Return (X, Y) of the center of cell containing provided text 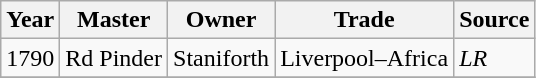
Staniforth (222, 58)
Rd Pinder (114, 58)
Liverpool–Africa (364, 58)
Master (114, 20)
Source (494, 20)
1790 (30, 58)
Trade (364, 20)
Year (30, 20)
LR (494, 58)
Owner (222, 20)
